Find where the given text appears and provide that cell's center as (X, Y) coordinate. 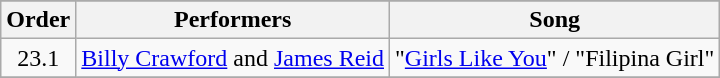
Performers (233, 20)
Song (555, 20)
Billy Crawford and James Reid (233, 58)
Order (38, 20)
23.1 (38, 58)
"Girls Like You" / "Filipina Girl" (555, 58)
